Return [X, Y] of the center of cell containing provided text 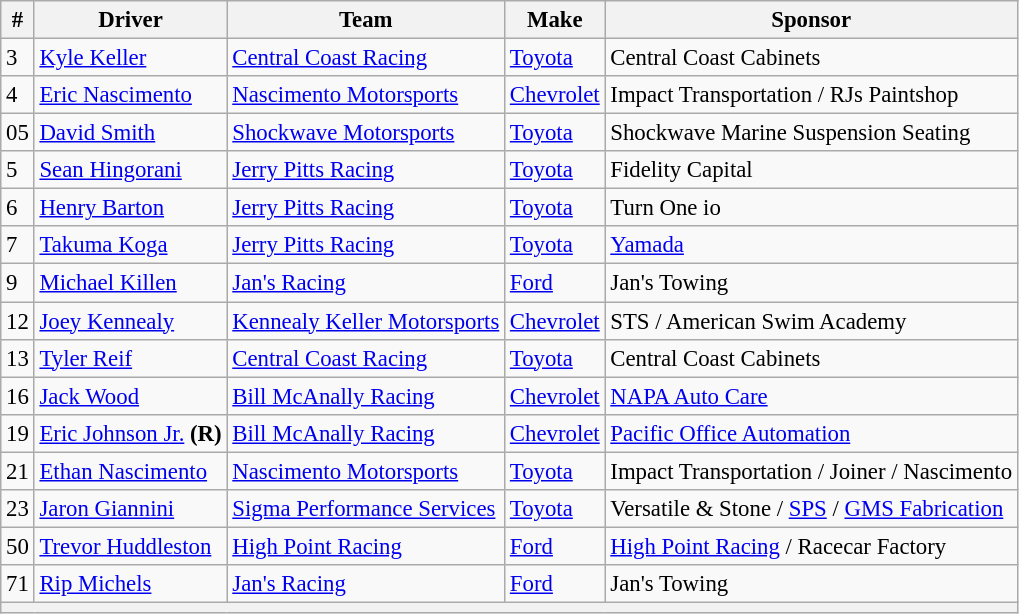
4 [18, 95]
23 [18, 509]
Fidelity Capital [811, 170]
12 [18, 321]
Shockwave Motorsports [366, 133]
Sponsor [811, 20]
Kennealy Keller Motorsports [366, 321]
71 [18, 584]
Sean Hingorani [130, 170]
Takuma Koga [130, 245]
Versatile & Stone / SPS / GMS Fabrication [811, 509]
Michael Killen [130, 283]
# [18, 20]
NAPA Auto Care [811, 396]
05 [18, 133]
Tyler Reif [130, 358]
Kyle Keller [130, 58]
Make [555, 20]
Sigma Performance Services [366, 509]
21 [18, 471]
6 [18, 208]
Pacific Office Automation [811, 433]
Turn One io [811, 208]
Yamada [811, 245]
Jack Wood [130, 396]
Impact Transportation / RJs Paintshop [811, 95]
Joey Kennealy [130, 321]
13 [18, 358]
Rip Michels [130, 584]
16 [18, 396]
9 [18, 283]
19 [18, 433]
Shockwave Marine Suspension Seating [811, 133]
7 [18, 245]
Impact Transportation / Joiner / Nascimento [811, 471]
David Smith [130, 133]
Trevor Huddleston [130, 546]
Driver [130, 20]
Ethan Nascimento [130, 471]
Eric Nascimento [130, 95]
High Point Racing [366, 546]
Jaron Giannini [130, 509]
Team [366, 20]
50 [18, 546]
3 [18, 58]
Eric Johnson Jr. (R) [130, 433]
5 [18, 170]
Henry Barton [130, 208]
High Point Racing / Racecar Factory [811, 546]
STS / American Swim Academy [811, 321]
